Output the (X, Y) coordinate of the center of the cell containing the given text.  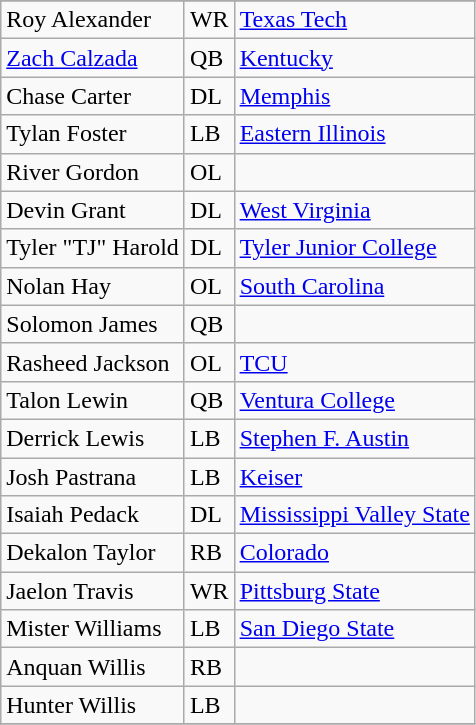
Pittsburg State (354, 591)
Hunter Willis (93, 705)
Tyler "TJ" Harold (93, 248)
Roy Alexander (93, 20)
Josh Pastrana (93, 477)
Chase Carter (93, 96)
San Diego State (354, 629)
Devin Grant (93, 210)
Tyler Junior College (354, 248)
Colorado (354, 553)
Jaelon Travis (93, 591)
TCU (354, 362)
Derrick Lewis (93, 438)
River Gordon (93, 172)
Mississippi Valley State (354, 515)
Texas Tech (354, 20)
Rasheed Jackson (93, 362)
Mister Williams (93, 629)
West Virginia (354, 210)
Zach Calzada (93, 58)
Anquan Willis (93, 667)
Eastern Illinois (354, 134)
Isaiah Pedack (93, 515)
Memphis (354, 96)
Nolan Hay (93, 286)
Ventura College (354, 400)
Tylan Foster (93, 134)
Keiser (354, 477)
Talon Lewin (93, 400)
Kentucky (354, 58)
Dekalon Taylor (93, 553)
Stephen F. Austin (354, 438)
South Carolina (354, 286)
Solomon James (93, 324)
